Locate the cell with the specified text and output its (X, Y) center coordinate. 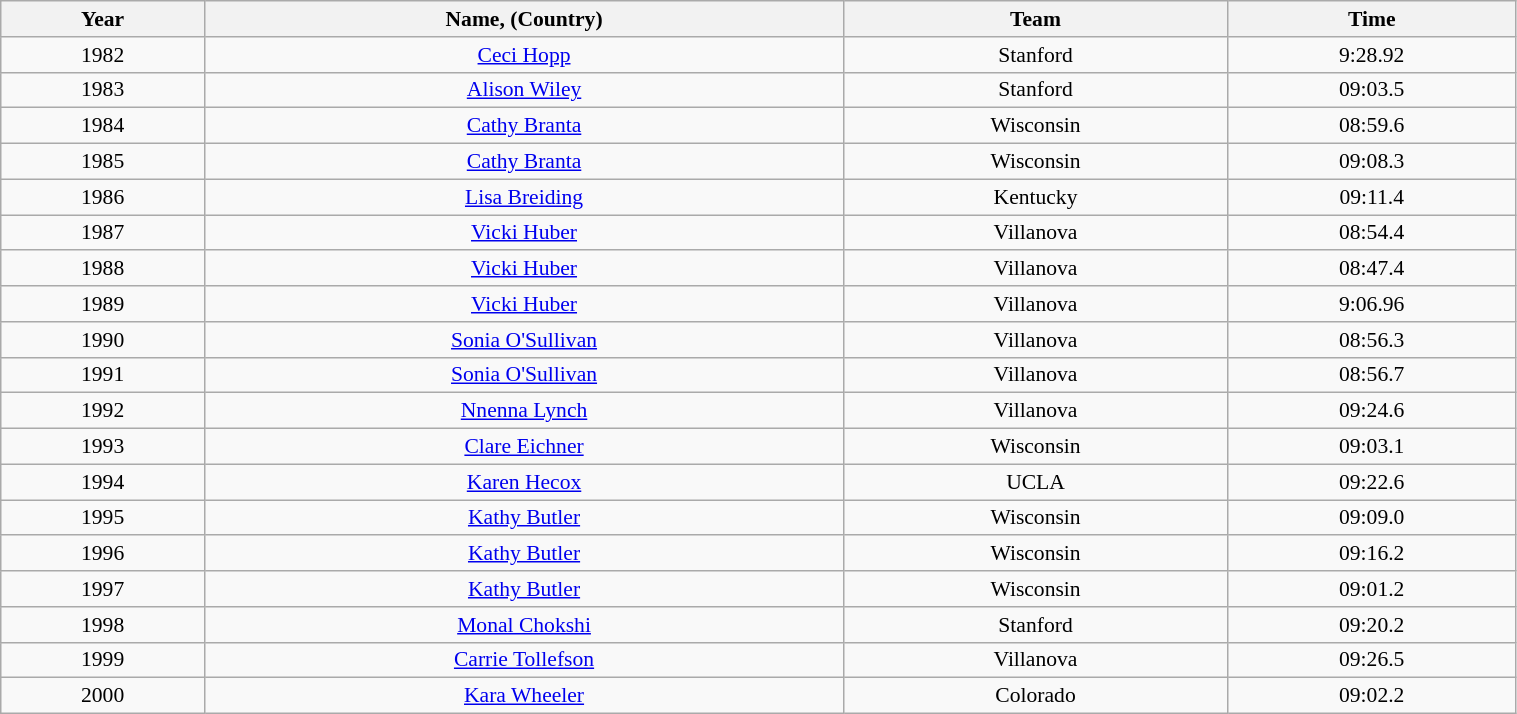
1989 (103, 304)
1992 (103, 411)
Kara Wheeler (524, 696)
1996 (103, 554)
1984 (103, 126)
Karen Hecox (524, 482)
08:47.4 (1372, 269)
UCLA (1036, 482)
Kentucky (1036, 197)
1987 (103, 233)
Lisa Breiding (524, 197)
1999 (103, 660)
1986 (103, 197)
Team (1036, 19)
Nnenna Lynch (524, 411)
09:11.4 (1372, 197)
Colorado (1036, 696)
09:16.2 (1372, 554)
09:20.2 (1372, 625)
09:01.2 (1372, 589)
1997 (103, 589)
09:26.5 (1372, 660)
Alison Wiley (524, 90)
1995 (103, 518)
09:22.6 (1372, 482)
1994 (103, 482)
Name, (Country) (524, 19)
1998 (103, 625)
9:06.96 (1372, 304)
08:56.3 (1372, 340)
1991 (103, 375)
Year (103, 19)
09:03.1 (1372, 447)
Time (1372, 19)
08:59.6 (1372, 126)
Ceci Hopp (524, 55)
09:02.2 (1372, 696)
1985 (103, 162)
Carrie Tollefson (524, 660)
1988 (103, 269)
08:56.7 (1372, 375)
9:28.92 (1372, 55)
1990 (103, 340)
08:54.4 (1372, 233)
09:03.5 (1372, 90)
1993 (103, 447)
09:24.6 (1372, 411)
1983 (103, 90)
09:08.3 (1372, 162)
Monal Chokshi (524, 625)
2000 (103, 696)
09:09.0 (1372, 518)
Clare Eichner (524, 447)
1982 (103, 55)
